Output the (X, Y) coordinate of the center of the cell containing the given text.  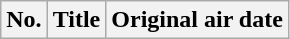
No. (24, 20)
Title (76, 20)
Original air date (198, 20)
